Determine the [x, y] coordinate at the center of the cell enclosing the given text.  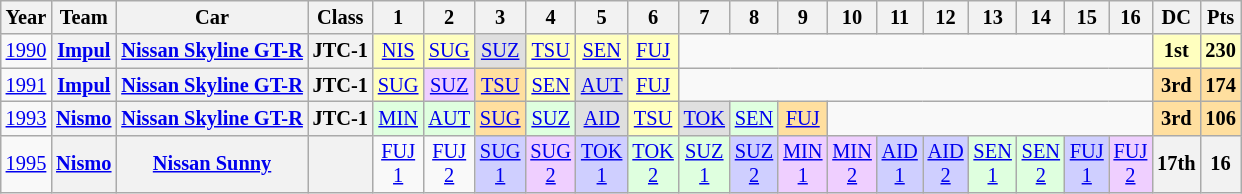
SEN2 [1041, 164]
106 [1220, 118]
SUZ1 [704, 164]
11 [900, 17]
1993 [26, 118]
Car [212, 17]
7 [704, 17]
5 [602, 17]
MIN1 [802, 164]
NIS [398, 51]
Class [340, 17]
3 [500, 17]
1995 [26, 164]
TOK [704, 118]
1st [1176, 51]
TOK1 [602, 164]
17th [1176, 164]
4 [550, 17]
12 [946, 17]
SUG2 [550, 164]
1 [398, 17]
Pts [1220, 17]
SUZ2 [754, 164]
Team [84, 17]
15 [1087, 17]
Year [26, 17]
DC [1176, 17]
AID2 [946, 164]
TOK2 [652, 164]
AID [602, 118]
14 [1041, 17]
SEN1 [993, 164]
1990 [26, 51]
6 [652, 17]
Nissan Sunny [212, 164]
AID1 [900, 164]
MIN [398, 118]
8 [754, 17]
9 [802, 17]
174 [1220, 85]
2 [449, 17]
1991 [26, 85]
MIN2 [852, 164]
13 [993, 17]
230 [1220, 51]
SUG1 [500, 164]
10 [852, 17]
